Provide the [x, y] coordinate of the cell's center where the given text is located.  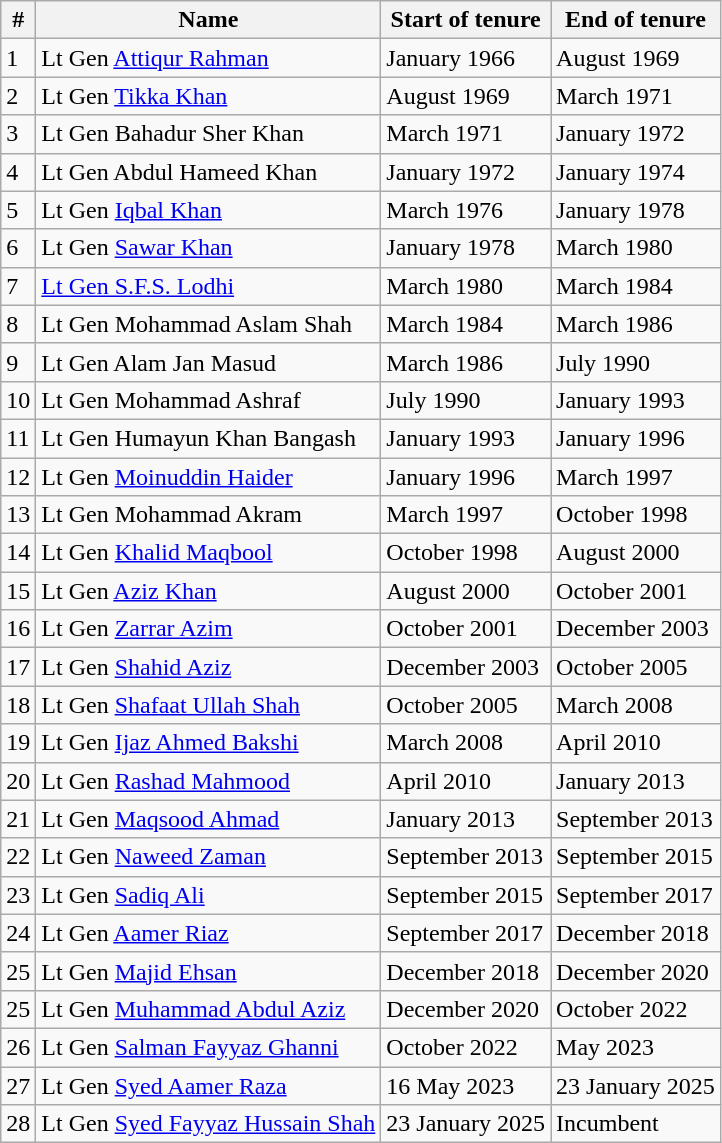
8 [18, 324]
2 [18, 96]
Lt Gen Ijaz Ahmed Bakshi [208, 743]
Lt Gen Mohammad Akram [208, 515]
22 [18, 857]
Lt Gen S.F.S. Lodhi [208, 286]
Lt Gen Moinuddin Haider [208, 477]
Lt Gen Khalid Maqbool [208, 553]
24 [18, 933]
Lt Gen Syed Fayyaz Hussain Shah [208, 1124]
14 [18, 553]
Incumbent [636, 1124]
Lt Gen Alam Jan Masud [208, 362]
16 May 2023 [466, 1085]
Lt Gen Bahadur Sher Khan [208, 134]
15 [18, 591]
Lt Gen Mohammad Ashraf [208, 400]
23 [18, 895]
January 1974 [636, 172]
Lt Gen Majid Ehsan [208, 971]
March 1976 [466, 210]
Lt Gen Tikka Khan [208, 96]
3 [18, 134]
Lt Gen Zarrar Azim [208, 629]
# [18, 20]
10 [18, 400]
19 [18, 743]
Lt Gen Mohammad Aslam Shah [208, 324]
Lt Gen Sadiq Ali [208, 895]
17 [18, 667]
Lt Gen Shafaat Ullah Shah [208, 705]
Lt Gen Iqbal Khan [208, 210]
21 [18, 819]
Lt Gen Naweed Zaman [208, 857]
Name [208, 20]
Lt Gen Abdul Hameed Khan [208, 172]
4 [18, 172]
Lt Gen Syed Aamer Raza [208, 1085]
Lt Gen Salman Fayyaz Ghanni [208, 1047]
Lt Gen Muhammad Abdul Aziz [208, 1009]
End of tenure [636, 20]
Lt Gen Humayun Khan Bangash [208, 438]
7 [18, 286]
9 [18, 362]
12 [18, 477]
20 [18, 781]
Lt Gen Maqsood Ahmad [208, 819]
Lt Gen Rashad Mahmood [208, 781]
Lt Gen Attiqur Rahman [208, 58]
Lt Gen Shahid Aziz [208, 667]
May 2023 [636, 1047]
Lt Gen Aziz Khan [208, 591]
1 [18, 58]
26 [18, 1047]
Lt Gen Aamer Riaz [208, 933]
6 [18, 248]
Lt Gen Sawar Khan [208, 248]
28 [18, 1124]
16 [18, 629]
Start of tenure [466, 20]
5 [18, 210]
January 1966 [466, 58]
13 [18, 515]
27 [18, 1085]
18 [18, 705]
11 [18, 438]
